Return the (x, y) coordinate for the center point of the cell that contains the specified text.  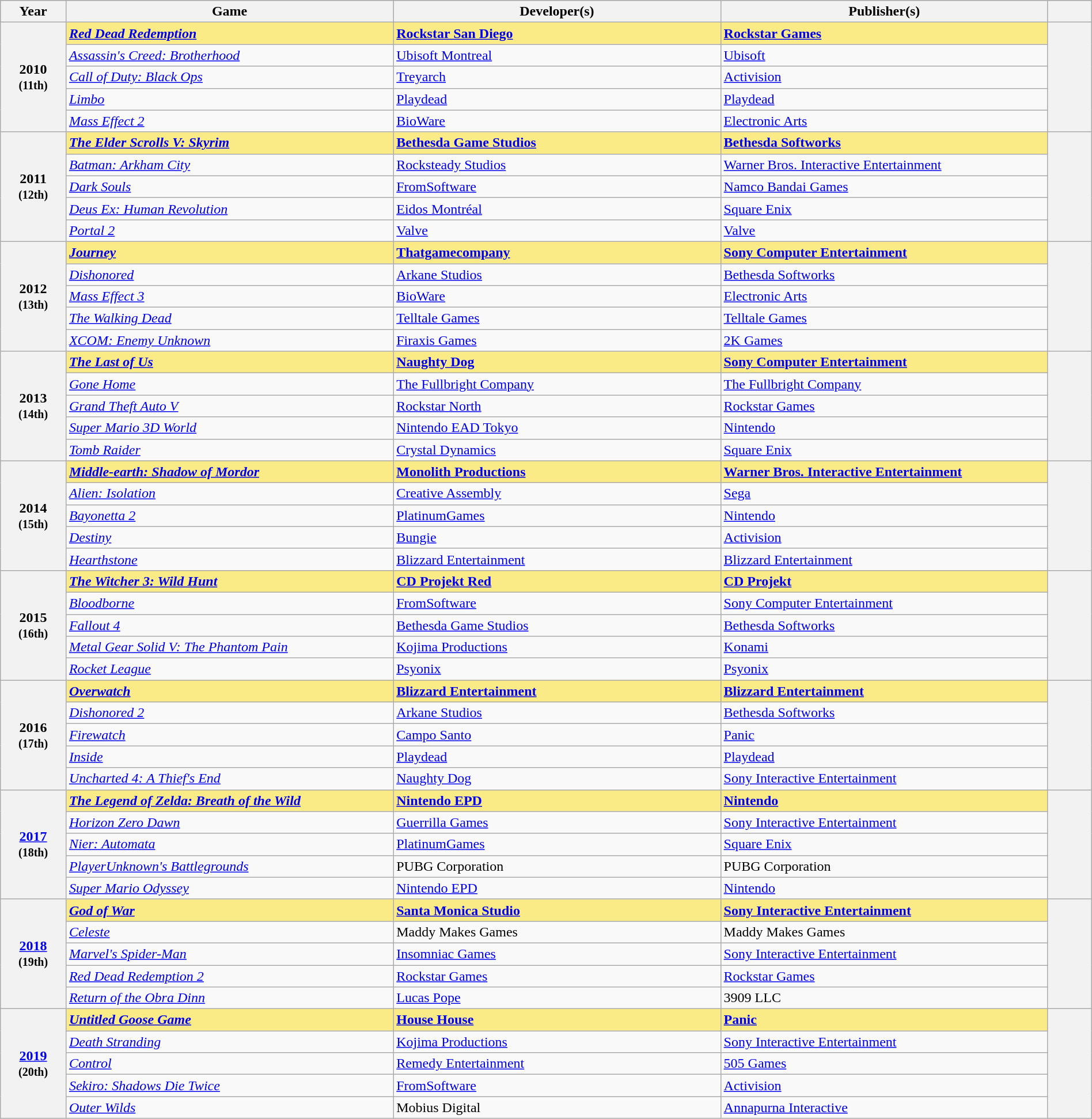
Monolith Productions (557, 472)
Outer Wilds (229, 1107)
Marvel's Spider-Man (229, 954)
Deus Ex: Human Revolution (229, 208)
Eidos Montréal (557, 208)
Annapurna Interactive (884, 1107)
XCOM: Enemy Unknown (229, 340)
Death Stranding (229, 1042)
Campo Santo (557, 735)
505 Games (884, 1064)
Red Dead Redemption 2 (229, 976)
Uncharted 4: A Thief's End (229, 779)
The Last of Us (229, 362)
Sekiro: Shadows Die Twice (229, 1086)
Batman: Arkham City (229, 165)
The Legend of Zelda: Breath of the Wild (229, 801)
Creative Assembly (557, 494)
2011(12th) (33, 187)
2014(15th) (33, 515)
The Elder Scrolls V: Skyrim (229, 143)
2015(16th) (33, 625)
Nier: Automata (229, 844)
Destiny (229, 537)
2013(14th) (33, 406)
God of War (229, 910)
Overwatch (229, 691)
Inside (229, 757)
Thatgamecompany (557, 252)
Rocket League (229, 669)
Assassin's Creed: Brotherhood (229, 55)
Super Mario Odyssey (229, 888)
The Walking Dead (229, 318)
Year (33, 12)
3909 LLC (884, 998)
Publisher(s) (884, 12)
Untitled Goose Game (229, 1020)
PlayerUnknown's Battlegrounds (229, 866)
Bungie (557, 537)
Firaxis Games (557, 340)
2017(18th) (33, 844)
Journey (229, 252)
Metal Gear Solid V: The Phantom Pain (229, 647)
2016(17th) (33, 735)
Gone Home (229, 384)
Limbo (229, 99)
Bloodborne (229, 603)
Control (229, 1064)
2018(19th) (33, 954)
Rocksteady Studios (557, 165)
Fallout 4 (229, 625)
CD Projekt Red (557, 581)
Super Mario 3D World (229, 428)
Crystal Dynamics (557, 450)
2019(20th) (33, 1064)
Insomniac Games (557, 954)
2010(11th) (33, 77)
Nintendo EAD Tokyo (557, 428)
Call of Duty: Black Ops (229, 77)
Mobius Digital (557, 1107)
Remedy Entertainment (557, 1064)
Treyarch (557, 77)
Developer(s) (557, 12)
Lucas Pope (557, 998)
Rockstar North (557, 406)
Dark Souls (229, 187)
Tomb Raider (229, 450)
Middle-earth: Shadow of Mordor (229, 472)
2012(13th) (33, 296)
Santa Monica Studio (557, 910)
Game (229, 12)
Sega (884, 494)
Firewatch (229, 735)
Celeste (229, 932)
Red Dead Redemption (229, 33)
Guerrilla Games (557, 822)
Rockstar San Diego (557, 33)
Alien: Isolation (229, 494)
Bayonetta 2 (229, 515)
CD Projekt (884, 581)
Namco Bandai Games (884, 187)
Return of the Obra Dinn (229, 998)
The Witcher 3: Wild Hunt (229, 581)
Portal 2 (229, 230)
Ubisoft (884, 55)
Grand Theft Auto V (229, 406)
Konami (884, 647)
Hearthstone (229, 559)
Dishonored (229, 275)
House House (557, 1020)
Mass Effect 2 (229, 121)
Horizon Zero Dawn (229, 822)
2K Games (884, 340)
Dishonored 2 (229, 713)
Mass Effect 3 (229, 297)
Ubisoft Montreal (557, 55)
